Provide the (x, y) coordinate of the cell's center where the given text is located.  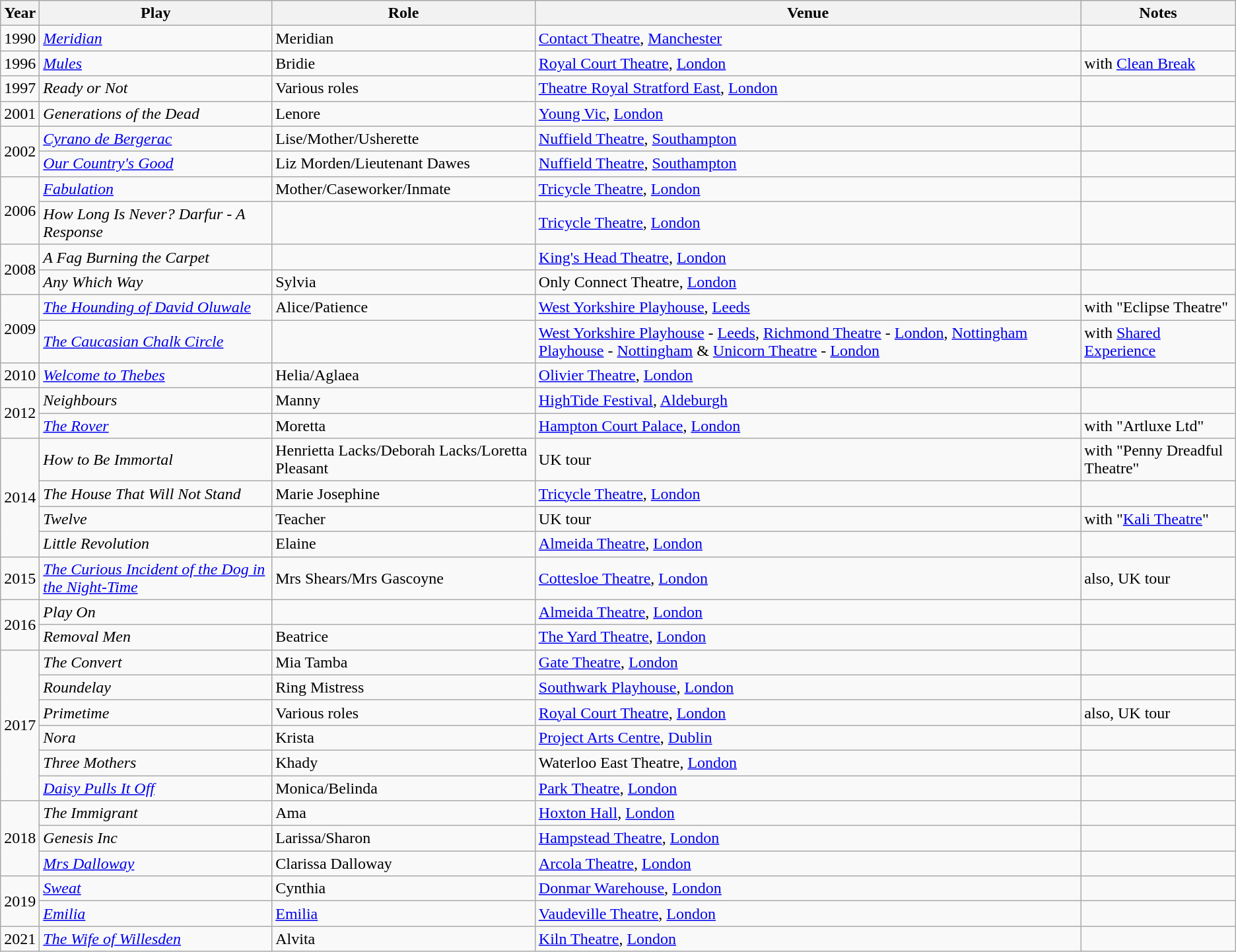
Henrietta Lacks/Deborah Lacks/Loretta Pleasant (404, 459)
Project Arts Centre, Dublin (807, 737)
2015 (20, 578)
HighTide Festival, Aldeburgh (807, 401)
1997 (20, 88)
Mules (156, 63)
2002 (20, 151)
Neighbours (156, 401)
King's Head Theatre, London (807, 257)
The Rover (156, 426)
Donmar Warehouse, London (807, 889)
2006 (20, 210)
Any Which Way (156, 282)
Notes (1158, 13)
Khady (404, 763)
How Long Is Never? Darfur - A Response (156, 223)
Sweat (156, 889)
Beatrice (404, 637)
The Yard Theatre, London (807, 637)
Krista (404, 737)
Removal Men (156, 637)
How to Be Immortal (156, 459)
Hampstead Theatre, London (807, 838)
2019 (20, 901)
Mrs Dalloway (156, 864)
Cyrano de Bergerac (156, 139)
Elaine (404, 544)
2012 (20, 413)
Cottesloe Theatre, London (807, 578)
Arcola Theatre, London (807, 864)
with "Penny Dreadful Theatre" (1158, 459)
Play (156, 13)
Monica/Belinda (404, 788)
2001 (20, 114)
2018 (20, 838)
Alice/Patience (404, 307)
Moretta (404, 426)
1996 (20, 63)
with "Eclipse Theatre" (1158, 307)
Marie Josephine (404, 494)
Only Connect Theatre, London (807, 282)
Fabulation (156, 189)
2021 (20, 939)
with Clean Break (1158, 63)
The House That Will Not Stand (156, 494)
with "Artluxe Ltd" (1158, 426)
Vaudeville Theatre, London (807, 914)
Contact Theatre, Manchester (807, 38)
Play On (156, 612)
Kiln Theatre, London (807, 939)
West Yorkshire Playhouse - Leeds, Richmond Theatre - London, Nottingham Playhouse - Nottingham & Unicorn Theatre - London (807, 341)
Park Theatre, London (807, 788)
Lenore (404, 114)
West Yorkshire Playhouse, Leeds (807, 307)
with Shared Experience (1158, 341)
Twelve (156, 519)
Olivier Theatre, London (807, 376)
Teacher (404, 519)
Hoxton Hall, London (807, 813)
Mother/Caseworker/Inmate (404, 189)
2014 (20, 498)
Liz Morden/Lieutenant Dawes (404, 164)
The Curious Incident of the Dog in the Night-Time (156, 578)
The Hounding of David Oluwale (156, 307)
Little Revolution (156, 544)
The Wife of Willesden (156, 939)
Lise/Mother/Usherette (404, 139)
A Fag Burning the Carpet (156, 257)
Alvita (404, 939)
Three Mothers (156, 763)
Our Country's Good (156, 164)
Theatre Royal Stratford East, London (807, 88)
Ama (404, 813)
Southwark Playhouse, London (807, 687)
Roundelay (156, 687)
Clarissa Dalloway (404, 864)
Genesis Inc (156, 838)
Role (404, 13)
2009 (20, 329)
The Immigrant (156, 813)
Nora (156, 737)
1990 (20, 38)
Venue (807, 13)
Mia Tamba (404, 662)
Ring Mistress (404, 687)
2010 (20, 376)
Waterloo East Theatre, London (807, 763)
Hampton Court Palace, London (807, 426)
Helia/Aglaea (404, 376)
2017 (20, 725)
Sylvia (404, 282)
Generations of the Dead (156, 114)
Year (20, 13)
The Caucasian Chalk Circle (156, 341)
Manny (404, 401)
Cynthia (404, 889)
Young Vic, London (807, 114)
2016 (20, 625)
with "Kali Theatre" (1158, 519)
Gate Theatre, London (807, 662)
Welcome to Thebes (156, 376)
Bridie (404, 63)
Ready or Not (156, 88)
Primetime (156, 712)
Daisy Pulls It Off (156, 788)
The Convert (156, 662)
Larissa/Sharon (404, 838)
Mrs Shears/Mrs Gascoyne (404, 578)
2008 (20, 269)
